Find where the given text appears and provide that cell's center as [x, y] coordinate. 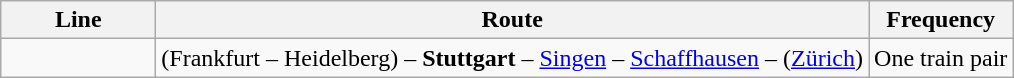
Route [512, 20]
Line [78, 20]
Frequency [941, 20]
One train pair [941, 58]
(Frankfurt – Heidelberg) – Stuttgart – Singen – Schaffhausen – (Zürich) [512, 58]
